Output the (X, Y) coordinate of the center of the cell containing the given text.  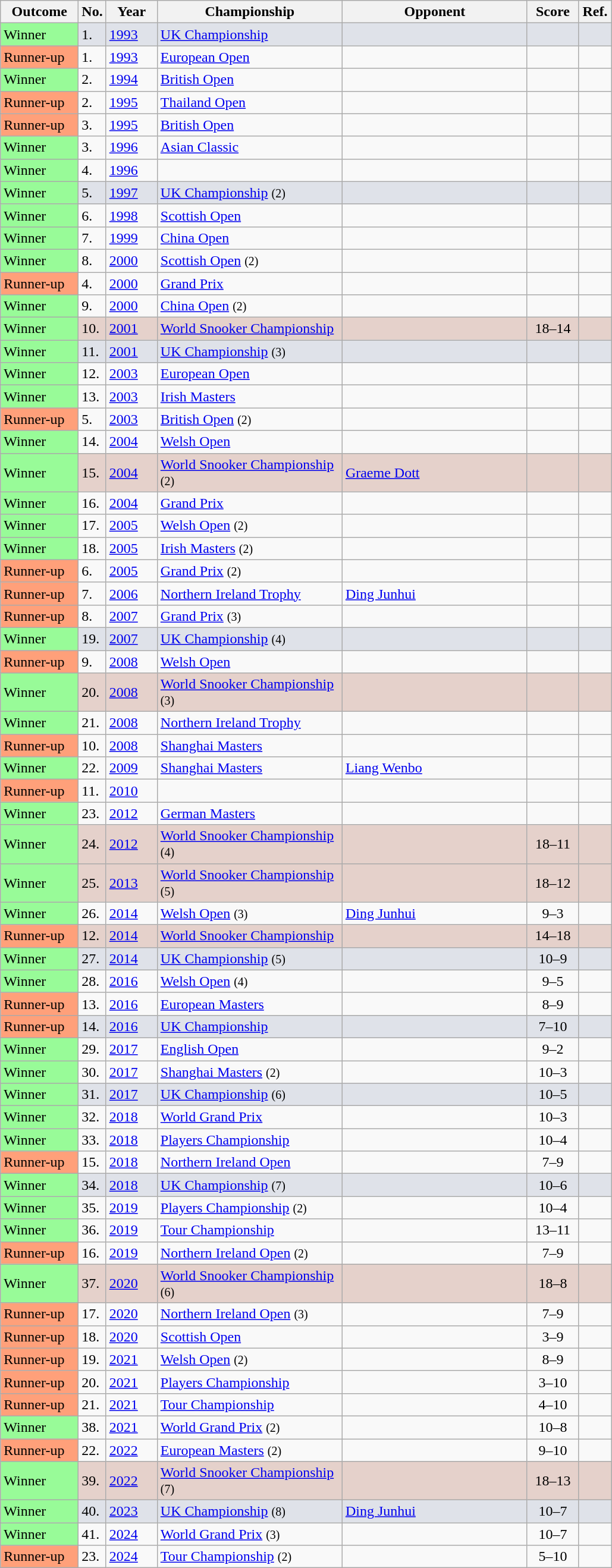
35. (92, 1208)
British Open (2) (250, 419)
37. (92, 1283)
4–10 (553, 1404)
Ref. (595, 12)
34. (92, 1185)
10–9 (553, 959)
18–13 (553, 1481)
18–8 (553, 1283)
10–8 (553, 1427)
Scottish Open (2) (250, 260)
China Open (2) (250, 306)
Grand Prix (2) (250, 571)
2006 (131, 593)
World Grand Prix (3) (250, 1534)
27. (92, 959)
Tour Championship (2) (250, 1557)
Welsh Open (3) (250, 913)
26. (92, 913)
3–9 (553, 1337)
UK Championship (3) (250, 351)
Northern Ireland Open (2) (250, 1253)
World Snooker Championship (5) (250, 882)
36. (92, 1230)
28. (92, 981)
World Snooker Championship (6) (250, 1283)
Northern Ireland Open (3) (250, 1314)
Championship (250, 12)
5–10 (553, 1557)
European Masters (250, 1004)
10–6 (553, 1185)
3–10 (553, 1382)
9–2 (553, 1049)
UK Championship (4) (250, 639)
9–5 (553, 981)
1999 (131, 238)
31. (92, 1095)
39. (92, 1481)
10–5 (553, 1095)
24. (92, 844)
Shanghai Masters (2) (250, 1072)
18–11 (553, 844)
World Snooker Championship (3) (250, 692)
Welsh Open (4) (250, 981)
China Open (250, 238)
World Snooker Championship (7) (250, 1481)
2010 (131, 791)
2009 (131, 768)
14–18 (553, 936)
German Masters (250, 813)
2013 (131, 882)
Irish Masters (2) (250, 548)
World Snooker Championship (4) (250, 844)
UK Championship (7) (250, 1185)
18–12 (553, 882)
32. (92, 1117)
UK Championship (8) (250, 1512)
Grand Prix (3) (250, 616)
Outcome (39, 12)
25. (92, 882)
33. (92, 1140)
30. (92, 1072)
29. (92, 1049)
UK Championship (2) (250, 193)
Northern Ireland Open (250, 1162)
41. (92, 1534)
18–14 (553, 329)
Thailand Open (250, 102)
1994 (131, 80)
9–10 (553, 1450)
UK Championship (6) (250, 1095)
Players Championship (2) (250, 1208)
1997 (131, 193)
World Grand Prix (250, 1117)
Irish Masters (250, 397)
European Masters (2) (250, 1450)
9–3 (553, 913)
Asian Classic (250, 147)
World Grand Prix (2) (250, 1427)
38. (92, 1427)
1998 (131, 215)
40. (92, 1512)
7–10 (553, 1026)
Graeme Dott (434, 472)
Opponent (434, 12)
No. (92, 12)
13–11 (553, 1230)
World Snooker Championship (2) (250, 472)
UK Championship (5) (250, 959)
2023 (131, 1512)
Liang Wenbo (434, 768)
Score (553, 12)
English Open (250, 1049)
Year (131, 12)
